Return [X, Y] of the center of cell containing provided text 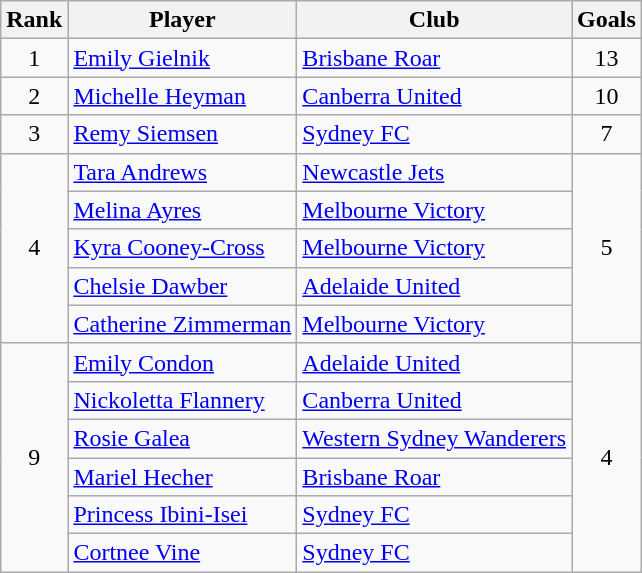
10 [607, 96]
7 [607, 134]
Cortnee Vine [182, 553]
Mariel Hecher [182, 477]
Tara Andrews [182, 172]
Chelsie Dawber [182, 286]
Newcastle Jets [434, 172]
Princess Ibini-Isei [182, 515]
9 [34, 457]
Kyra Cooney-Cross [182, 248]
13 [607, 58]
Goals [607, 20]
Emily Gielnik [182, 58]
5 [607, 248]
2 [34, 96]
Club [434, 20]
Emily Condon [182, 362]
Nickoletta Flannery [182, 400]
3 [34, 134]
Michelle Heyman [182, 96]
1 [34, 58]
Rosie Galea [182, 438]
Western Sydney Wanderers [434, 438]
Rank [34, 20]
Remy Siemsen [182, 134]
Catherine Zimmerman [182, 324]
Player [182, 20]
Melina Ayres [182, 210]
